Output the [X, Y] coordinate of the center of the cell containing the given text.  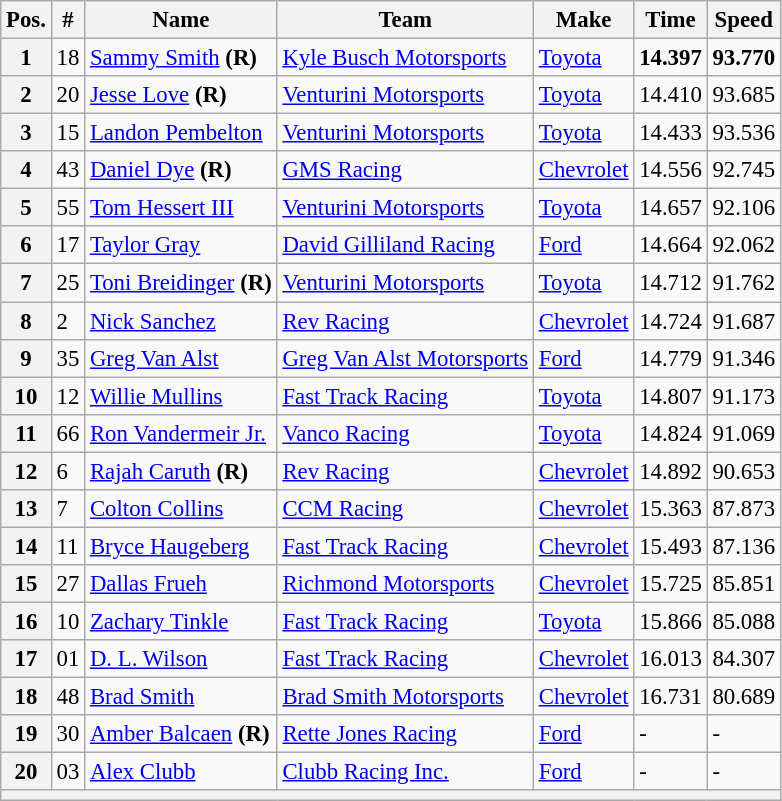
14.824 [670, 433]
Nick Sanchez [181, 321]
Brad Smith Motorsports [405, 697]
Kyle Busch Motorsports [405, 58]
55 [68, 208]
# [68, 20]
David Gilliland Racing [405, 245]
Time [670, 20]
27 [68, 584]
35 [68, 358]
Name [181, 20]
14.433 [670, 133]
14.657 [670, 208]
92.062 [744, 245]
92.106 [744, 208]
Brad Smith [181, 697]
15.725 [670, 584]
25 [68, 283]
Vanco Racing [405, 433]
93.770 [744, 58]
93.685 [744, 95]
91.687 [744, 321]
01 [68, 659]
Daniel Dye (R) [181, 170]
87.873 [744, 509]
Dallas Frueh [181, 584]
Greg Van Alst Motorsports [405, 358]
14.410 [670, 95]
8 [26, 321]
48 [68, 697]
14 [26, 546]
16.731 [670, 697]
13 [26, 509]
15.493 [670, 546]
87.136 [744, 546]
Alex Clubb [181, 772]
Amber Balcaen (R) [181, 734]
15.363 [670, 509]
91.069 [744, 433]
Landon Pembelton [181, 133]
9 [26, 358]
Pos. [26, 20]
5 [26, 208]
Bryce Haugeberg [181, 546]
91.762 [744, 283]
Tom Hessert III [181, 208]
91.173 [744, 396]
Taylor Gray [181, 245]
Rajah Caruth (R) [181, 471]
Make [583, 20]
Colton Collins [181, 509]
90.653 [744, 471]
84.307 [744, 659]
80.689 [744, 697]
1 [26, 58]
66 [68, 433]
03 [68, 772]
Sammy Smith (R) [181, 58]
91.346 [744, 358]
3 [26, 133]
GMS Racing [405, 170]
14.807 [670, 396]
92.745 [744, 170]
Willie Mullins [181, 396]
Rette Jones Racing [405, 734]
D. L. Wilson [181, 659]
14.397 [670, 58]
14.724 [670, 321]
Ron Vandermeir Jr. [181, 433]
14.779 [670, 358]
Toni Breidinger (R) [181, 283]
93.536 [744, 133]
19 [26, 734]
Clubb Racing Inc. [405, 772]
Team [405, 20]
14.712 [670, 283]
85.088 [744, 621]
30 [68, 734]
15.866 [670, 621]
4 [26, 170]
Jesse Love (R) [181, 95]
14.556 [670, 170]
16 [26, 621]
16.013 [670, 659]
CCM Racing [405, 509]
Richmond Motorsports [405, 584]
14.664 [670, 245]
43 [68, 170]
85.851 [744, 584]
Speed [744, 20]
14.892 [670, 471]
Greg Van Alst [181, 358]
Zachary Tinkle [181, 621]
